Identify which cell holds the provided text, then report its [x, y] central coordinate. 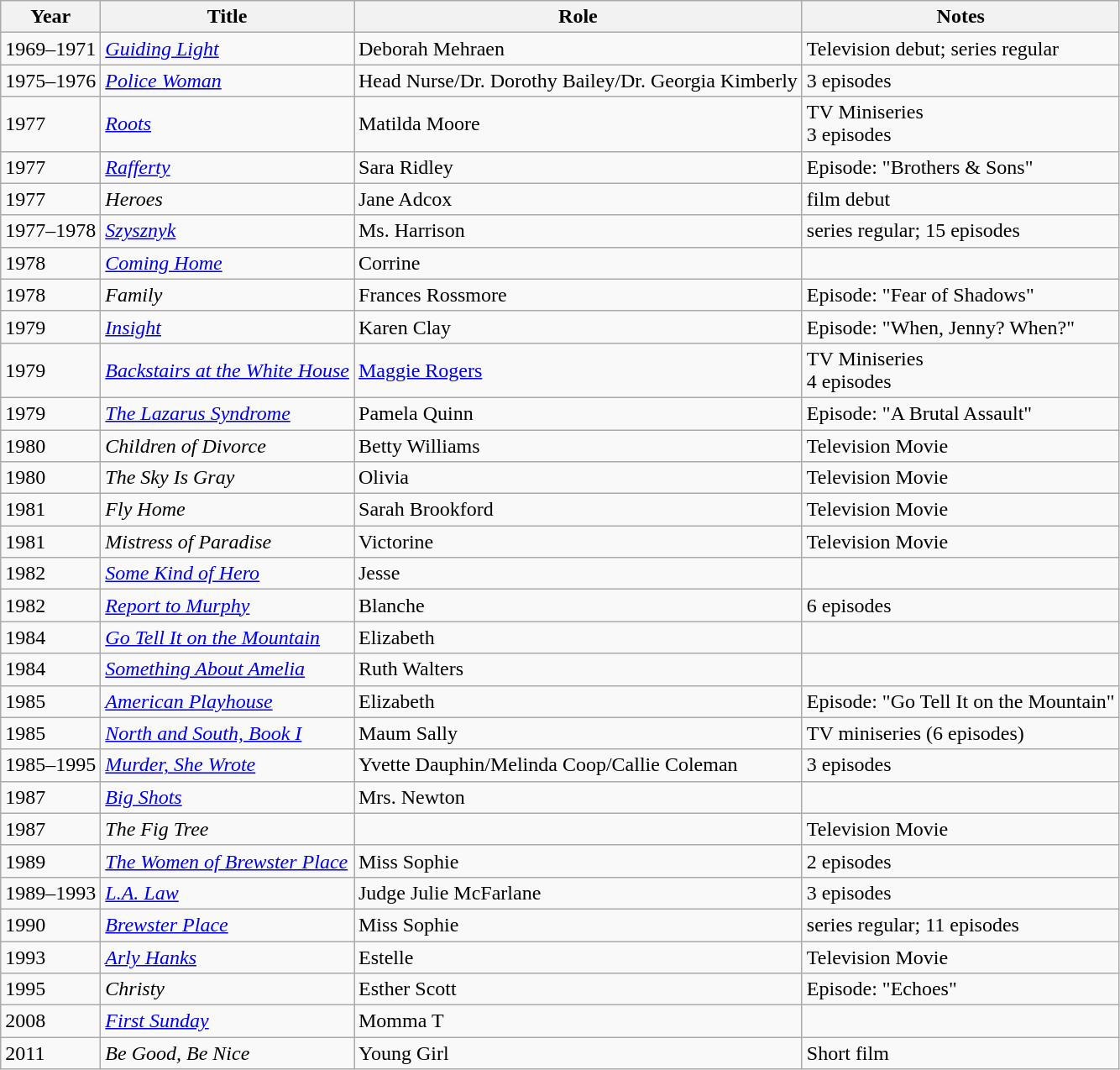
Episode: "When, Jenny? When?" [960, 327]
1989–1993 [50, 893]
Blanche [578, 606]
Roots [228, 124]
Brewster Place [228, 925]
Betty Williams [578, 446]
TV miniseries (6 episodes) [960, 733]
Go Tell It on the Mountain [228, 637]
Episode: "Echoes" [960, 989]
6 episodes [960, 606]
1969–1971 [50, 49]
series regular; 11 episodes [960, 925]
Coming Home [228, 263]
Rafferty [228, 167]
Insight [228, 327]
Episode: "A Brutal Assault" [960, 413]
Judge Julie McFarlane [578, 893]
Police Woman [228, 81]
Jesse [578, 574]
Ms. Harrison [578, 231]
1990 [50, 925]
Momma T [578, 1021]
First Sunday [228, 1021]
Karen Clay [578, 327]
Pamela Quinn [578, 413]
Some Kind of Hero [228, 574]
Arly Hanks [228, 957]
The Lazarus Syndrome [228, 413]
1975–1976 [50, 81]
Yvette Dauphin/Melinda Coop/Callie Coleman [578, 765]
1995 [50, 989]
series regular; 15 episodes [960, 231]
TV Miniseries4 episodes [960, 370]
Notes [960, 17]
film debut [960, 199]
Mrs. Newton [578, 797]
2008 [50, 1021]
2011 [50, 1053]
Estelle [578, 957]
2 episodes [960, 861]
Title [228, 17]
Olivia [578, 478]
Family [228, 295]
L.A. Law [228, 893]
Year [50, 17]
Backstairs at the White House [228, 370]
Maggie Rogers [578, 370]
Murder, She Wrote [228, 765]
Sara Ridley [578, 167]
Children of Divorce [228, 446]
Short film [960, 1053]
1985–1995 [50, 765]
Guiding Light [228, 49]
Esther Scott [578, 989]
Matilda Moore [578, 124]
Television debut; series regular [960, 49]
Episode: "Go Tell It on the Mountain" [960, 701]
Episode: "Fear of Shadows" [960, 295]
Report to Murphy [228, 606]
American Playhouse [228, 701]
Fly Home [228, 510]
Szysznyk [228, 231]
Jane Adcox [578, 199]
The Women of Brewster Place [228, 861]
Big Shots [228, 797]
Christy [228, 989]
Frances Rossmore [578, 295]
Ruth Walters [578, 669]
Head Nurse/Dr. Dorothy Bailey/Dr. Georgia Kimberly [578, 81]
Episode: "Brothers & Sons" [960, 167]
Victorine [578, 542]
Heroes [228, 199]
Corrine [578, 263]
North and South, Book I [228, 733]
The Fig Tree [228, 829]
Deborah Mehraen [578, 49]
Sarah Brookford [578, 510]
1993 [50, 957]
Young Girl [578, 1053]
TV Miniseries3 episodes [960, 124]
The Sky Is Gray [228, 478]
Mistress of Paradise [228, 542]
Be Good, Be Nice [228, 1053]
1977–1978 [50, 231]
Something About Amelia [228, 669]
Role [578, 17]
1989 [50, 861]
Maum Sally [578, 733]
